Capture the cell that displays the provided text and extract its (x, y) central coordinate. 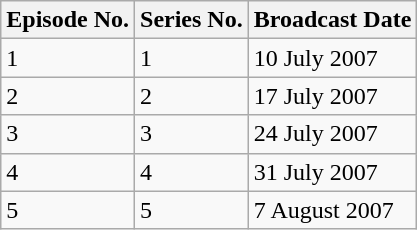
17 July 2007 (332, 96)
10 July 2007 (332, 58)
7 August 2007 (332, 210)
Series No. (192, 20)
31 July 2007 (332, 172)
Episode No. (68, 20)
24 July 2007 (332, 134)
Broadcast Date (332, 20)
